Return the (x, y) coordinate for the center point of the cell that contains the specified text.  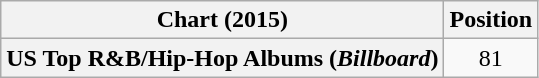
81 (491, 58)
Chart (2015) (222, 20)
Position (491, 20)
US Top R&B/Hip-Hop Albums (Billboard) (222, 58)
